Return the (x, y) coordinate for the center point of the cell that contains the specified text.  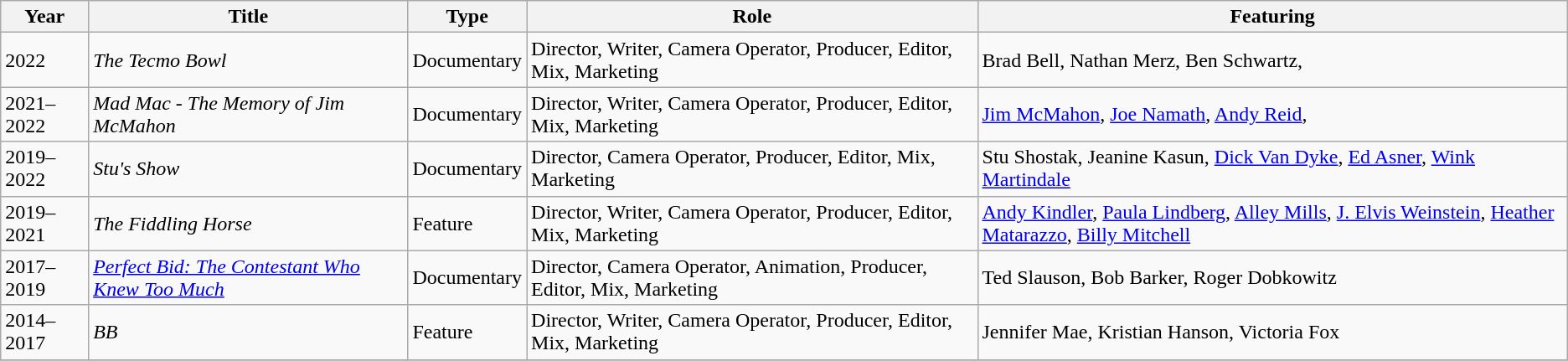
Year (45, 17)
Stu Shostak, Jeanine Kasun, Dick Van Dyke, Ed Asner, Wink Martindale (1272, 169)
Jim McMahon, Joe Namath, Andy Reid, (1272, 114)
Director, Camera Operator, Producer, Editor, Mix, Marketing (752, 169)
2021–2022 (45, 114)
Ted Slauson, Bob Barker, Roger Dobkowitz (1272, 278)
2017–2019 (45, 278)
2022 (45, 60)
Perfect Bid: The Contestant Who Knew Too Much (248, 278)
The Fiddling Horse (248, 223)
Mad Mac - The Memory of Jim McMahon (248, 114)
Type (467, 17)
Title (248, 17)
The Tecmo Bowl (248, 60)
Jennifer Mae, Kristian Hanson, Victoria Fox (1272, 332)
Director, Camera Operator, Animation, Producer, Editor, Mix, Marketing (752, 278)
2019–2021 (45, 223)
Role (752, 17)
2014–2017 (45, 332)
BB (248, 332)
Andy Kindler, Paula Lindberg, Alley Mills, J. Elvis Weinstein, Heather Matarazzo, Billy Mitchell (1272, 223)
2019–2022 (45, 169)
Brad Bell, Nathan Merz, Ben Schwartz, (1272, 60)
Featuring (1272, 17)
Stu's Show (248, 169)
